Return the (X, Y) coordinate for the center point of the cell that contains the specified text.  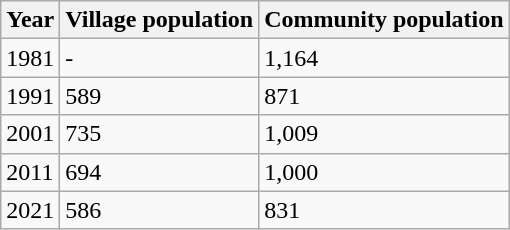
Community population (384, 20)
831 (384, 210)
586 (160, 210)
2001 (30, 134)
Village population (160, 20)
735 (160, 134)
694 (160, 172)
871 (384, 96)
Year (30, 20)
- (160, 58)
1,000 (384, 172)
1,164 (384, 58)
2021 (30, 210)
589 (160, 96)
1991 (30, 96)
1,009 (384, 134)
1981 (30, 58)
2011 (30, 172)
